Determine the (X, Y) coordinate at the center of the cell enclosing the given text.  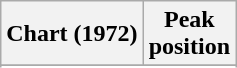
Peakposition (189, 34)
Chart (1972) (72, 34)
